Pinpoint the cell where the given text exists, returning its (X, Y) midpoint coordinate. 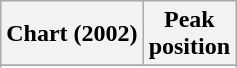
Chart (2002) (72, 34)
Peak position (189, 34)
